Detect which cell encompasses the target text, then output its [x, y] center coordinate. 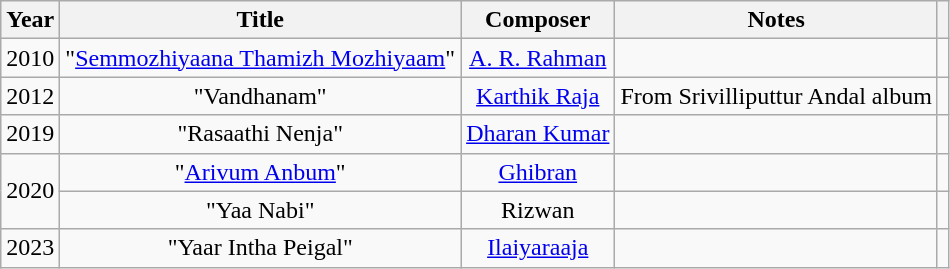
2019 [30, 134]
"Vandhanam" [260, 96]
2023 [30, 248]
Composer [538, 20]
From Srivilliputtur Andal album [776, 96]
A. R. Rahman [538, 58]
Title [260, 20]
Rizwan [538, 210]
Ilaiyaraaja [538, 248]
Notes [776, 20]
Karthik Raja [538, 96]
Year [30, 20]
Dharan Kumar [538, 134]
"Yaar Intha Peigal" [260, 248]
"Semmozhiyaana Thamizh Mozhiyaam" [260, 58]
2010 [30, 58]
"Arivum Anbum" [260, 172]
"Yaa Nabi" [260, 210]
Ghibran [538, 172]
"Rasaathi Nenja" [260, 134]
2012 [30, 96]
2020 [30, 191]
